Find where the given text appears and provide that cell's center as (x, y) coordinate. 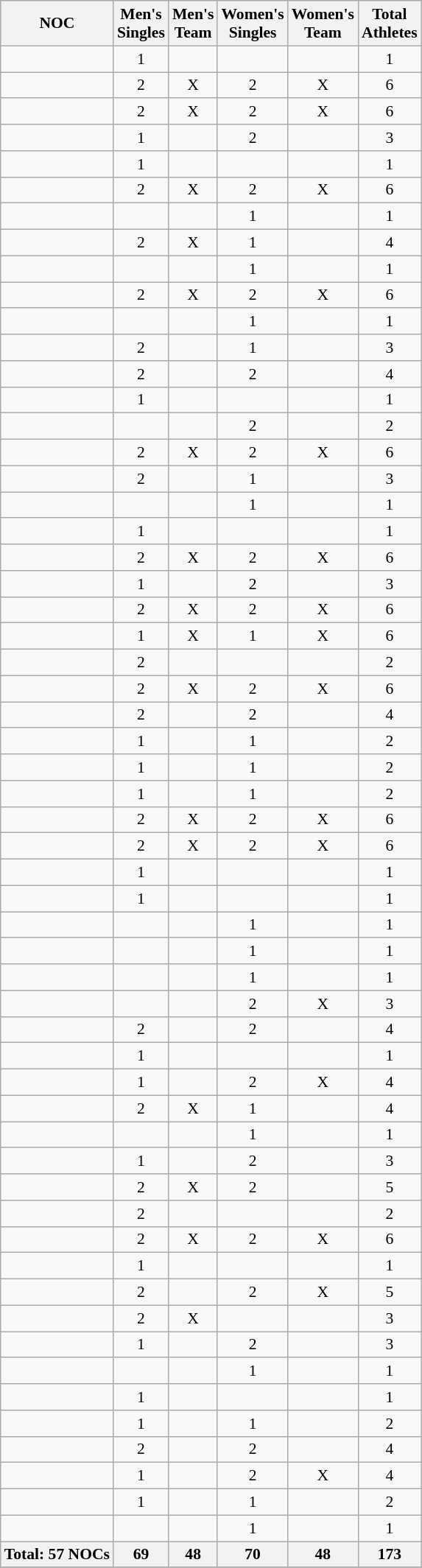
173 (390, 1555)
Women'sTeam (323, 24)
NOC (57, 24)
69 (141, 1555)
70 (252, 1555)
Men'sSingles (141, 24)
Total: 57 NOCs (57, 1555)
TotalAthletes (390, 24)
Women'sSingles (252, 24)
Men'sTeam (193, 24)
